Detect which cell encompasses the target text, then output its [x, y] center coordinate. 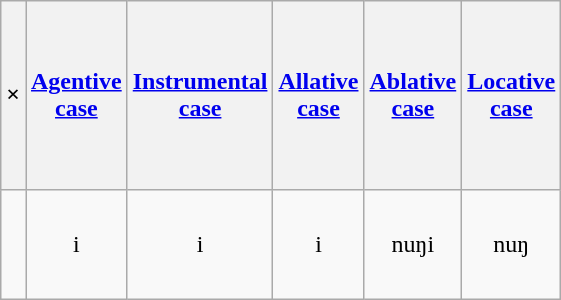
Locative case [512, 95]
Agentive case [77, 95]
× [14, 95]
Instrumental case [200, 95]
nuŋi [413, 244]
Ablative case [413, 95]
Allative case [318, 95]
nuŋ [512, 244]
